Return [x, y] of the center of cell containing provided text 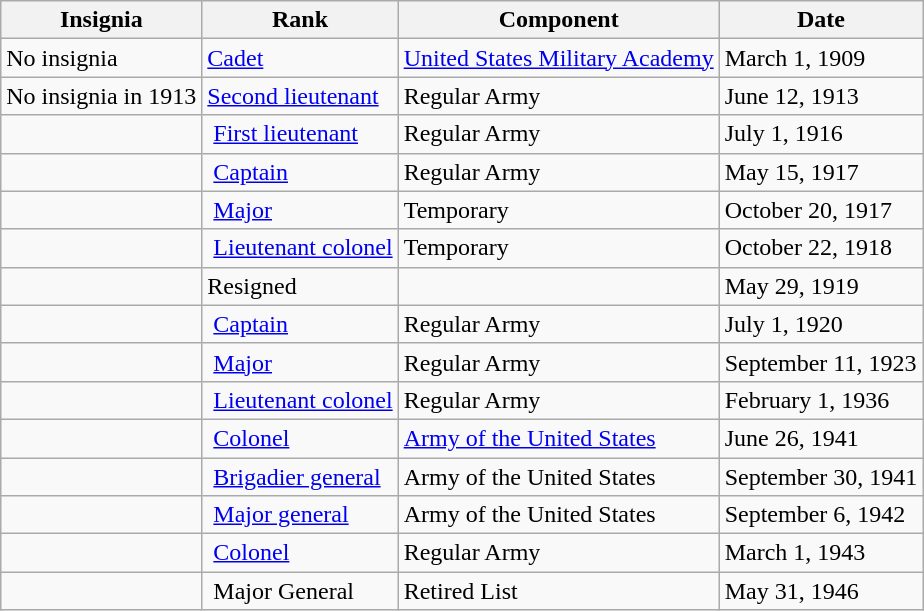
September 11, 1923 [821, 362]
March 1, 1909 [821, 58]
May 15, 1917 [821, 172]
United States Military Academy [558, 58]
July 1, 1920 [821, 324]
October 22, 1918 [821, 248]
Major General [300, 591]
Date [821, 20]
May 31, 1946 [821, 591]
Component [558, 20]
May 29, 1919 [821, 286]
Insignia [102, 20]
October 20, 1917 [821, 210]
June 26, 1941 [821, 438]
No insignia [102, 58]
Second lieutenant [300, 96]
Cadet [300, 58]
Major general [300, 515]
Brigadier general [300, 477]
February 1, 1936 [821, 400]
September 6, 1942 [821, 515]
Retired List [558, 591]
July 1, 1916 [821, 134]
September 30, 1941 [821, 477]
March 1, 1943 [821, 553]
Resigned [300, 286]
June 12, 1913 [821, 96]
First lieutenant [300, 134]
Rank [300, 20]
No insignia in 1913 [102, 96]
